Detect which cell encompasses the target text, then output its (x, y) center coordinate. 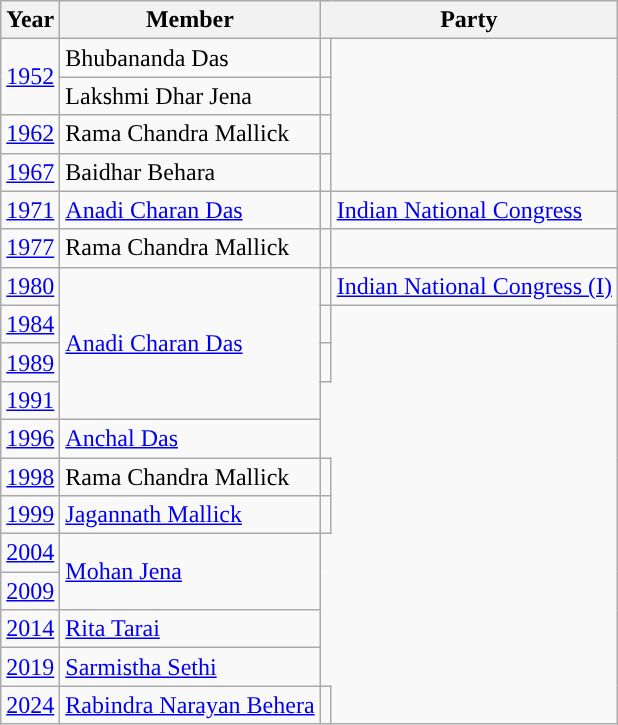
1980 (30, 286)
1952 (30, 77)
1977 (30, 248)
1999 (30, 515)
2009 (30, 591)
1991 (30, 400)
Rita Tarai (190, 629)
2004 (30, 553)
Bhubananda Das (190, 58)
1989 (30, 362)
Rabindra Narayan Behera (190, 705)
Lakshmi Dhar Jena (190, 96)
1971 (30, 210)
1967 (30, 172)
Sarmistha Sethi (190, 667)
2024 (30, 705)
Jagannath Mallick (190, 515)
Party (468, 20)
Member (190, 20)
1998 (30, 477)
Year (30, 20)
Indian National Congress (I) (474, 286)
Mohan Jena (190, 572)
Anchal Das (190, 438)
1984 (30, 324)
Baidhar Behara (190, 172)
2014 (30, 629)
1962 (30, 134)
1996 (30, 438)
Indian National Congress (474, 210)
2019 (30, 667)
